Determine the (x, y) coordinate at the center of the cell enclosing the given text.  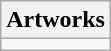
Artworks (56, 20)
